Return [x, y] of the center of cell containing provided text 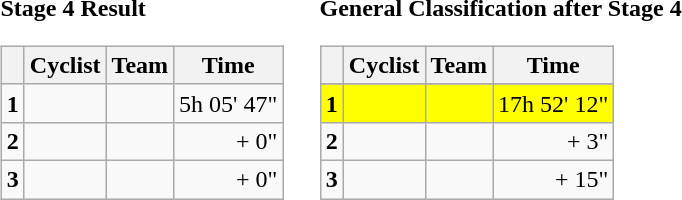
+ 15" [554, 179]
17h 52' 12" [554, 103]
+ 3" [554, 141]
5h 05' 47" [228, 103]
